Return (x, y) of the center of cell containing provided text 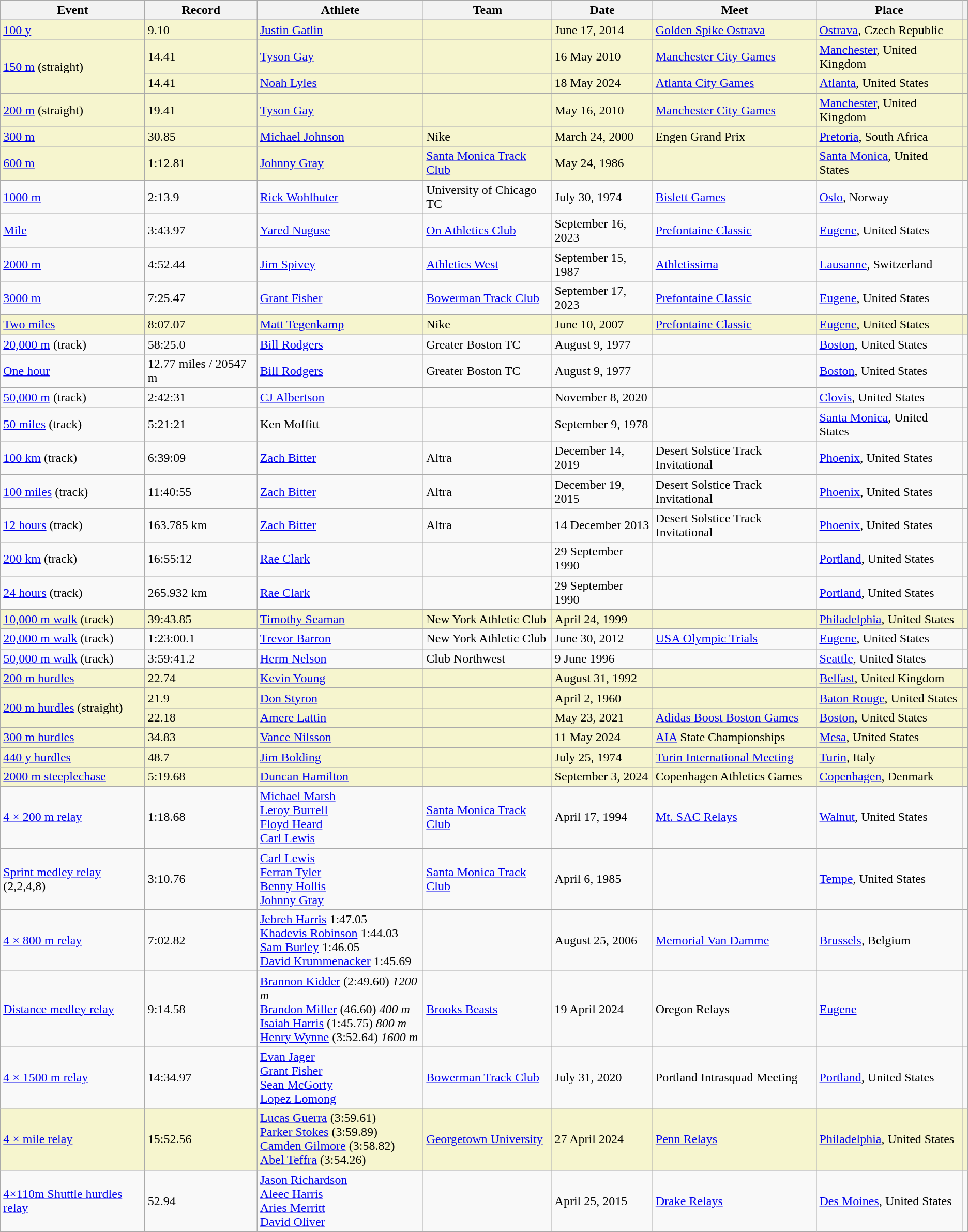
600 m (73, 163)
Amere Lattin (340, 717)
4:52.44 (201, 264)
22.74 (201, 678)
USA Olympic Trials (734, 639)
Turin, Italy (889, 757)
Duncan Hamilton (340, 777)
Lucas Guerra (3:59.61)Parker Stokes (3:59.89)Camden Gilmore (3:58.82)Abel Teffra (3:54.26) (340, 1139)
6:39:09 (201, 458)
48.7 (201, 757)
24 hours (track) (73, 593)
Noah Lyles (340, 83)
July 25, 1974 (602, 757)
27 April 2024 (602, 1139)
12.77 miles / 20547 m (201, 371)
September 9, 1978 (602, 424)
AIA State Championships (734, 737)
September 15, 1987 (602, 264)
11:40:55 (201, 491)
Ostrava, Czech Republic (889, 30)
Mesa, United States (889, 737)
Tempe, United States (889, 879)
June 17, 2014 (602, 30)
440 y hurdles (73, 757)
11 May 2024 (602, 737)
March 24, 2000 (602, 137)
Athletics West (488, 264)
4×110m Shuttle hurdles relay (73, 1201)
100 y (73, 30)
1000 m (73, 197)
June 30, 2012 (602, 639)
Penn Relays (734, 1139)
Jebreh Harris 1:47.05Khadevis Robinson 1:44.03Sam Burley 1:46.05David Krummenacker 1:45.69 (340, 940)
2:42:31 (201, 398)
300 m (73, 137)
Don Styron (340, 698)
Justin Gatlin (340, 30)
Golden Spike Ostrava (734, 30)
Oslo, Norway (889, 197)
May 24, 1986 (602, 163)
Sprint medley relay (2,2,4,8) (73, 879)
2000 m steeplechase (73, 777)
300 m hurdles (73, 737)
July 31, 2020 (602, 1078)
Bislett Games (734, 197)
Johnny Gray (340, 163)
20,000 m (track) (73, 344)
Des Moines, United States (889, 1201)
Belfast, United Kingdom (889, 678)
3:43.97 (201, 231)
Kevin Young (340, 678)
Meet (734, 10)
Drake Relays (734, 1201)
50,000 m walk (track) (73, 658)
58:25.0 (201, 344)
April 24, 1999 (602, 619)
Jason RichardsonAleec HarrisAries MerrittDavid Oliver (340, 1201)
Athletissima (734, 264)
Ken Moffitt (340, 424)
Copenhagen, Denmark (889, 777)
April 6, 1985 (602, 879)
Michael MarshLeroy BurrellFloyd HeardCarl Lewis (340, 817)
Matt Tegenkamp (340, 324)
Michael Johnson (340, 137)
14:34.97 (201, 1078)
2000 m (73, 264)
December 19, 2015 (602, 491)
7:02.82 (201, 940)
150 m (straight) (73, 66)
9:14.58 (201, 1009)
Atlanta City Games (734, 83)
Brussels, Belgium (889, 940)
34.83 (201, 737)
Two miles (73, 324)
1:12.81 (201, 163)
Baton Rouge, United States (889, 698)
Grant Fisher (340, 298)
1:18.68 (201, 817)
Distance medley relay (73, 1009)
Date (602, 10)
Eugene (889, 1009)
Turin International Meeting (734, 757)
200 km (track) (73, 559)
June 10, 2007 (602, 324)
Jim Bolding (340, 757)
University of Chicago TC (488, 197)
163.785 km (201, 525)
200 m (straight) (73, 110)
50 miles (track) (73, 424)
5:19.68 (201, 777)
Atlanta, United States (889, 83)
November 8, 2020 (602, 398)
4 × mile relay (73, 1139)
4 × 800 m relay (73, 940)
39:43.85 (201, 619)
August 31, 1992 (602, 678)
Engen Grand Prix (734, 137)
200 m hurdles (straight) (73, 708)
9 June 1996 (602, 658)
Pretoria, South Africa (889, 137)
52.94 (201, 1201)
Oregon Relays (734, 1009)
Clovis, United States (889, 398)
21.9 (201, 698)
16 May 2010 (602, 57)
50,000 m (track) (73, 398)
Club Northwest (488, 658)
1:23:00.1 (201, 639)
16:55:12 (201, 559)
4 × 1500 m relay (73, 1078)
265.932 km (201, 593)
Copenhagen Athletics Games (734, 777)
Brooks Beasts (488, 1009)
May 16, 2010 (602, 110)
12 hours (track) (73, 525)
September 17, 2023 (602, 298)
Herm Nelson (340, 658)
3:10.76 (201, 879)
Carl LewisFerran TylerBenny HollisJohnny Gray (340, 879)
Memorial Van Damme (734, 940)
Mile (73, 231)
Walnut, United States (889, 817)
22.18 (201, 717)
100 miles (track) (73, 491)
Team (488, 10)
September 3, 2024 (602, 777)
Jim Spivey (340, 264)
April 25, 2015 (602, 1201)
3000 m (73, 298)
Timothy Seaman (340, 619)
Event (73, 10)
Mt. SAC Relays (734, 817)
100 km (track) (73, 458)
15:52.56 (201, 1139)
Athlete (340, 10)
200 m hurdles (73, 678)
Yared Nuguse (340, 231)
One hour (73, 371)
Portland Intrasquad Meeting (734, 1078)
Record (201, 10)
Adidas Boost Boston Games (734, 717)
9.10 (201, 30)
Lausanne, Switzerland (889, 264)
Trevor Barron (340, 639)
September 16, 2023 (602, 231)
Rick Wohlhuter (340, 197)
8:07.07 (201, 324)
August 25, 2006 (602, 940)
19 April 2024 (602, 1009)
Vance Nilsson (340, 737)
April 17, 1994 (602, 817)
April 2, 1960 (602, 698)
Seattle, United States (889, 658)
May 23, 2021 (602, 717)
14 December 2013 (602, 525)
3:59:41.2 (201, 658)
30.85 (201, 137)
Evan JagerGrant FisherSean McGortyLopez Lomong (340, 1078)
20,000 m walk (track) (73, 639)
19.41 (201, 110)
2:13.9 (201, 197)
7:25.47 (201, 298)
Place (889, 10)
5:21:21 (201, 424)
4 × 200 m relay (73, 817)
December 14, 2019 (602, 458)
CJ Albertson (340, 398)
Brannon Kidder (2:49.60) 1200 mBrandon Miller (46.60) 400 mIsaiah Harris (1:45.75) 800 mHenry Wynne (3:52.64) 1600 m (340, 1009)
July 30, 1974 (602, 197)
Georgetown University (488, 1139)
18 May 2024 (602, 83)
On Athletics Club (488, 231)
10,000 m walk (track) (73, 619)
